Output the (X, Y) coordinate of the center of the cell containing the given text.  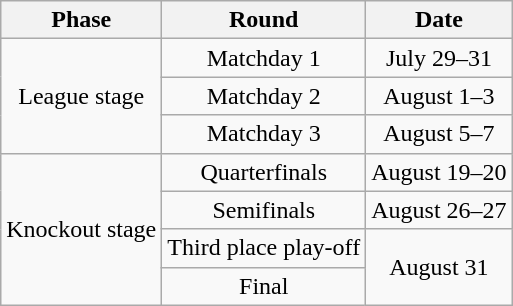
Matchday 2 (264, 96)
August 31 (439, 267)
Quarterfinals (264, 172)
Phase (82, 20)
Date (439, 20)
August 1–3 (439, 96)
Semifinals (264, 210)
August 19–20 (439, 172)
Final (264, 286)
August 26–27 (439, 210)
League stage (82, 96)
Round (264, 20)
Matchday 1 (264, 58)
July 29–31 (439, 58)
Third place play-off (264, 248)
Matchday 3 (264, 134)
August 5–7 (439, 134)
Knockout stage (82, 229)
